Provide the (x, y) coordinate of the cell's center where the given text is located.  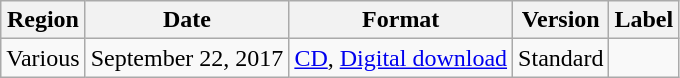
Date (187, 20)
Region (43, 20)
September 22, 2017 (187, 58)
Format (401, 20)
Various (43, 58)
Standard (561, 58)
CD, Digital download (401, 58)
Version (561, 20)
Label (644, 20)
